Scan for the cell matching the given text and deliver its (X, Y) coordinate at center. 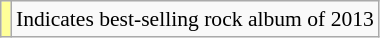
Indicates best-selling rock album of 2013 (195, 19)
